Return [X, Y] of the center of cell containing provided text 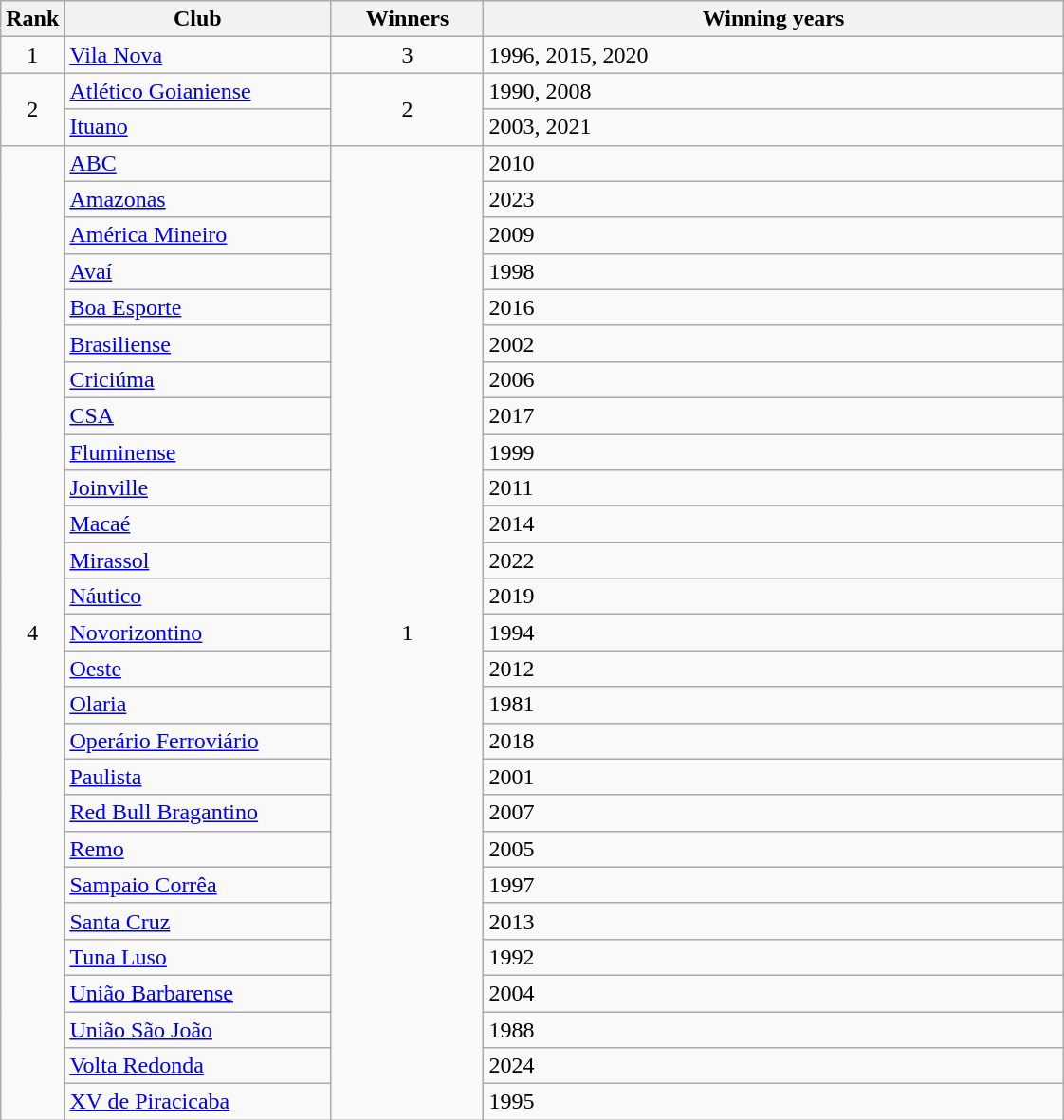
Winners [408, 19]
Paulista [197, 777]
Oeste [197, 669]
2012 [774, 669]
América Mineiro [197, 235]
Avaí [197, 271]
1998 [774, 271]
4 [32, 633]
2006 [774, 379]
Brasiliense [197, 343]
Sampaio Corrêa [197, 885]
2014 [774, 524]
Tuna Luso [197, 957]
1999 [774, 452]
Boa Esporte [197, 307]
2023 [774, 199]
2002 [774, 343]
2016 [774, 307]
Mirassol [197, 560]
Criciúma [197, 379]
Santa Cruz [197, 921]
XV de Piracicaba [197, 1102]
1994 [774, 633]
Rank [32, 19]
Náutico [197, 597]
2024 [774, 1066]
União Barbarense [197, 993]
2010 [774, 163]
2005 [774, 849]
Novorizontino [197, 633]
2019 [774, 597]
Club [197, 19]
Winning years [774, 19]
1988 [774, 1029]
2004 [774, 993]
Joinville [197, 488]
CSA [197, 415]
2013 [774, 921]
1995 [774, 1102]
Ituano [197, 127]
1981 [774, 705]
1992 [774, 957]
Fluminense [197, 452]
1996, 2015, 2020 [774, 55]
2017 [774, 415]
1997 [774, 885]
Red Bull Bragantino [197, 813]
Macaé [197, 524]
Atlético Goianiense [197, 91]
2022 [774, 560]
2007 [774, 813]
2018 [774, 741]
ABC [197, 163]
2003, 2021 [774, 127]
Volta Redonda [197, 1066]
União São João [197, 1029]
2011 [774, 488]
Operário Ferroviário [197, 741]
Vila Nova [197, 55]
3 [408, 55]
Amazonas [197, 199]
2009 [774, 235]
Olaria [197, 705]
2001 [774, 777]
Remo [197, 849]
1990, 2008 [774, 91]
